Identify which cell holds the provided text, then report its [X, Y] central coordinate. 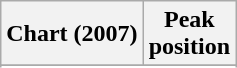
Chart (2007) [72, 34]
Peakposition [189, 34]
